For the text-containing cell, return its midpoint in [X, Y] coordinate format. 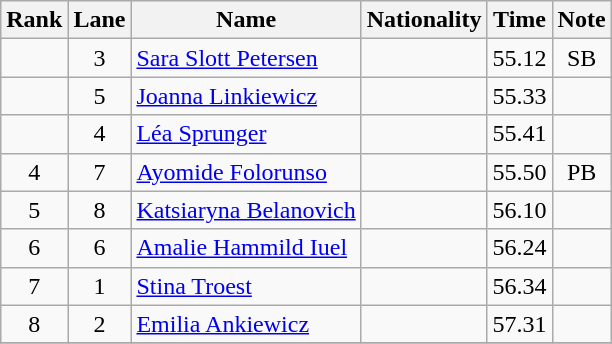
1 [100, 286]
55.50 [520, 172]
Ayomide Folorunso [246, 172]
56.24 [520, 248]
Sara Slott Petersen [246, 58]
3 [100, 58]
56.34 [520, 286]
SB [582, 58]
Time [520, 20]
Léa Sprunger [246, 134]
Note [582, 20]
Name [246, 20]
Amalie Hammild Iuel [246, 248]
57.31 [520, 324]
Stina Troest [246, 286]
2 [100, 324]
Joanna Linkiewicz [246, 96]
Lane [100, 20]
Rank [34, 20]
55.33 [520, 96]
55.41 [520, 134]
55.12 [520, 58]
Emilia Ankiewicz [246, 324]
56.10 [520, 210]
Katsiaryna Belanovich [246, 210]
Nationality [424, 20]
PB [582, 172]
